Return (X, Y) of the center of cell containing provided text 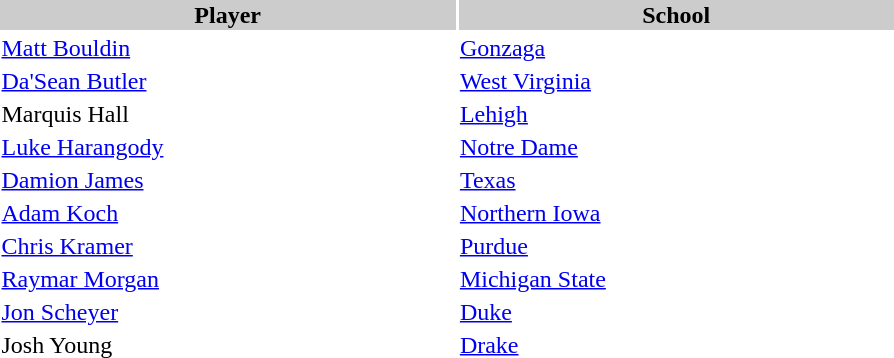
Marquis Hall (228, 114)
Notre Dame (676, 147)
Northern Iowa (676, 213)
Jon Scheyer (228, 312)
Luke Harangody (228, 147)
Purdue (676, 246)
Player (228, 15)
Texas (676, 180)
Gonzaga (676, 48)
Duke (676, 312)
Raymar Morgan (228, 279)
Lehigh (676, 114)
Damion James (228, 180)
Da'Sean Butler (228, 81)
School (676, 15)
West Virginia (676, 81)
Matt Bouldin (228, 48)
Chris Kramer (228, 246)
Michigan State (676, 279)
Adam Koch (228, 213)
